Extract the (X, Y) coordinate from the center of the cell holding the provided text.  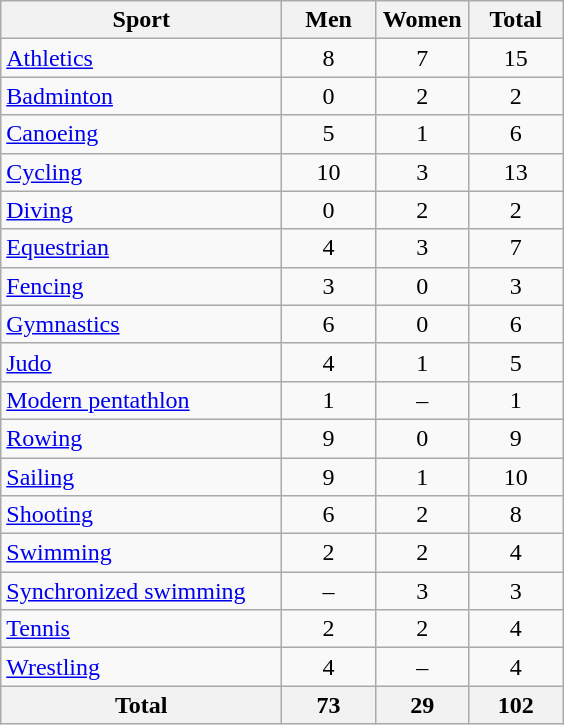
13 (516, 172)
Synchronized swimming (142, 591)
Diving (142, 210)
102 (516, 705)
Men (329, 20)
Modern pentathlon (142, 400)
Fencing (142, 286)
Women (422, 20)
Shooting (142, 515)
Tennis (142, 629)
Badminton (142, 96)
Equestrian (142, 248)
Sport (142, 20)
Cycling (142, 172)
Canoeing (142, 134)
29 (422, 705)
73 (329, 705)
Sailing (142, 477)
Rowing (142, 438)
Judo (142, 362)
Athletics (142, 58)
15 (516, 58)
Wrestling (142, 667)
Swimming (142, 553)
Gymnastics (142, 324)
